Scan for the cell matching the given text and deliver its (x, y) coordinate at center. 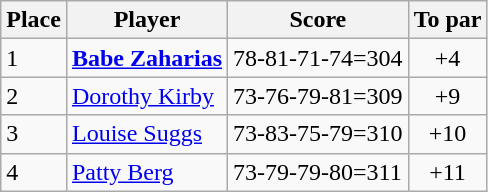
Patty Berg (146, 172)
Player (146, 20)
3 (34, 134)
73-79-79-80=311 (318, 172)
+11 (448, 172)
Score (318, 20)
1 (34, 58)
73-83-75-79=310 (318, 134)
Babe Zaharias (146, 58)
2 (34, 96)
+10 (448, 134)
Louise Suggs (146, 134)
+9 (448, 96)
Dorothy Kirby (146, 96)
To par (448, 20)
4 (34, 172)
78-81-71-74=304 (318, 58)
+4 (448, 58)
73-76-79-81=309 (318, 96)
Place (34, 20)
